Locate the cell with the specified text and output its [x, y] center coordinate. 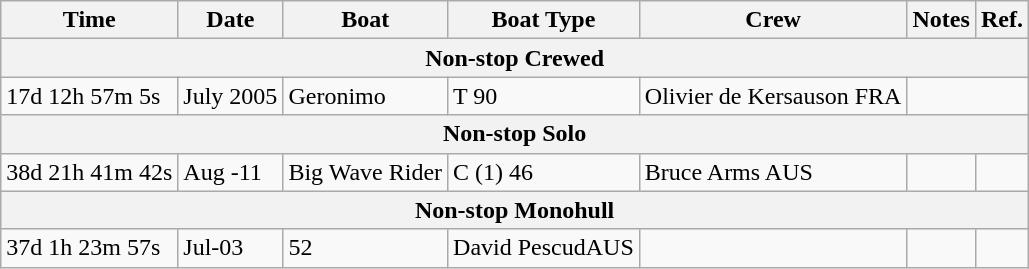
David PescudAUS [544, 248]
Boat [366, 20]
Big Wave Rider [366, 172]
Time [90, 20]
Boat Type [544, 20]
C (1) 46 [544, 172]
Jul-03 [230, 248]
Non-stop Crewed [515, 58]
Non-stop Solo [515, 134]
52 [366, 248]
Date [230, 20]
37d 1h 23m 57s [90, 248]
Notes [941, 20]
T 90 [544, 96]
Non-stop Monohull [515, 210]
Crew [773, 20]
Ref. [1002, 20]
Aug -11 [230, 172]
Bruce Arms AUS [773, 172]
38d 21h 41m 42s [90, 172]
Olivier de Kersauson FRA [773, 96]
17d 12h 57m 5s [90, 96]
Geronimo [366, 96]
July 2005 [230, 96]
